Identify which cell holds the provided text, then report its [X, Y] central coordinate. 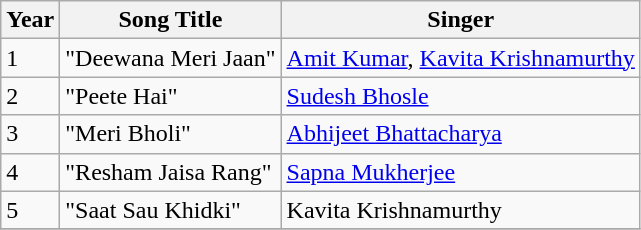
1 [30, 58]
2 [30, 96]
"Saat Sau Khidki" [170, 210]
Amit Kumar, Kavita Krishnamurthy [460, 58]
"Deewana Meri Jaan" [170, 58]
Song Title [170, 20]
"Peete Hai" [170, 96]
3 [30, 134]
"Meri Bholi" [170, 134]
Singer [460, 20]
Abhijeet Bhattacharya [460, 134]
Sapna Mukherjee [460, 172]
"Resham Jaisa Rang" [170, 172]
5 [30, 210]
Kavita Krishnamurthy [460, 210]
Sudesh Bhosle [460, 96]
Year [30, 20]
4 [30, 172]
